Return (X, Y) of the center of cell containing provided text 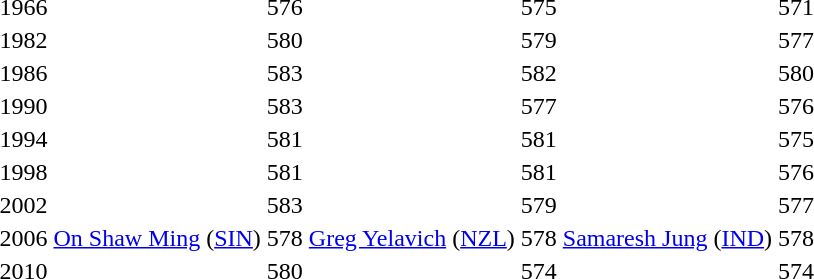
Greg Yelavich (NZL) (412, 238)
On Shaw Ming (SIN) (157, 238)
580 (284, 40)
577 (538, 106)
Samaresh Jung (IND) (667, 238)
582 (538, 73)
